Extract the (x, y) coordinate from the center of the cell holding the provided text.  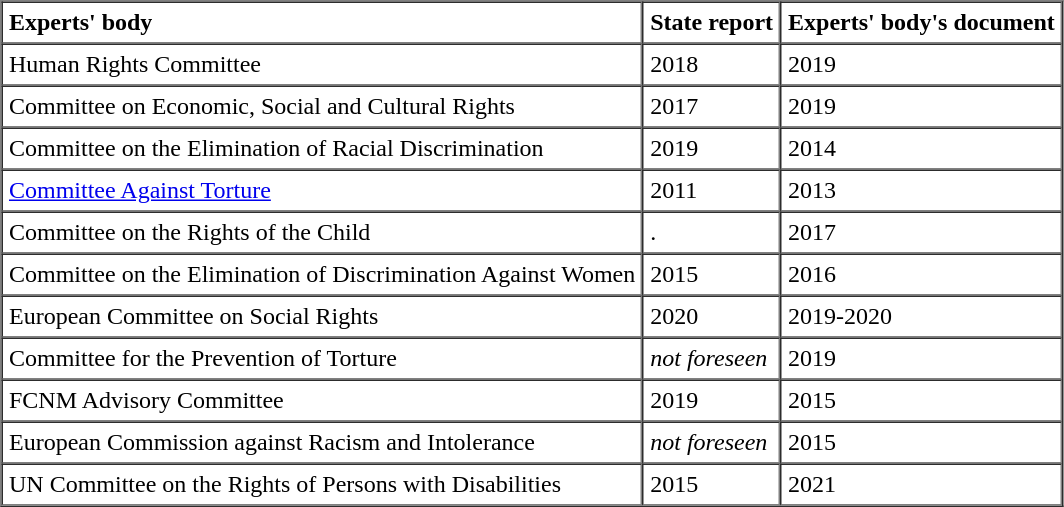
2011 (712, 191)
Committee for the Prevention of Torture (322, 359)
2020 (712, 317)
European Commission against Racism and Intolerance (322, 443)
Committee on the Rights of the Child (322, 233)
Human Rights Committee (322, 65)
European Committee on Social Rights (322, 317)
. (712, 233)
2021 (922, 485)
2013 (922, 191)
2014 (922, 149)
Committee on the Elimination of Racial Discrimination (322, 149)
2018 (712, 65)
Experts' body's document (922, 23)
Experts' body (322, 23)
2016 (922, 275)
FCNM Advisory Committee (322, 401)
2019-2020 (922, 317)
Committee Against Torture (322, 191)
Committee on Economic, Social and Cultural Rights (322, 107)
UN Committee on the Rights of Persons with Disabilities (322, 485)
Committee on the Elimination of Discrimination Against Women (322, 275)
State report (712, 23)
